From the cell containing the given text, extract its center point as [X, Y] coordinate. 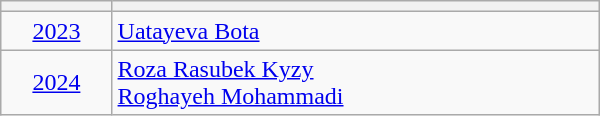
Uatayeva Bota [356, 31]
2024 [56, 82]
Roza Rasubek Kyzy Roghayeh Mohammadi [356, 82]
2023 [56, 31]
